Provide the (X, Y) coordinate of the cell's center where the given text is located.  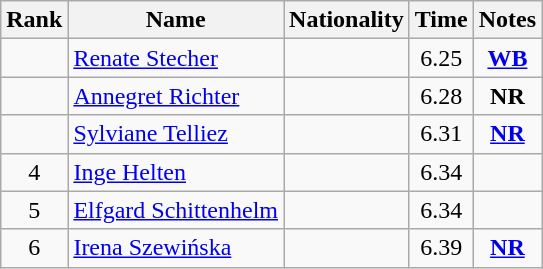
6 (34, 248)
4 (34, 172)
Elfgard Schittenhelm (176, 210)
6.25 (441, 58)
Renate Stecher (176, 58)
Inge Helten (176, 172)
Name (176, 20)
Time (441, 20)
Rank (34, 20)
6.28 (441, 96)
WB (507, 58)
6.39 (441, 248)
Nationality (347, 20)
Sylviane Telliez (176, 134)
5 (34, 210)
Notes (507, 20)
Irena Szewińska (176, 248)
Annegret Richter (176, 96)
6.31 (441, 134)
